Search for the cell housing the specified text and yield its (X, Y) center coordinate. 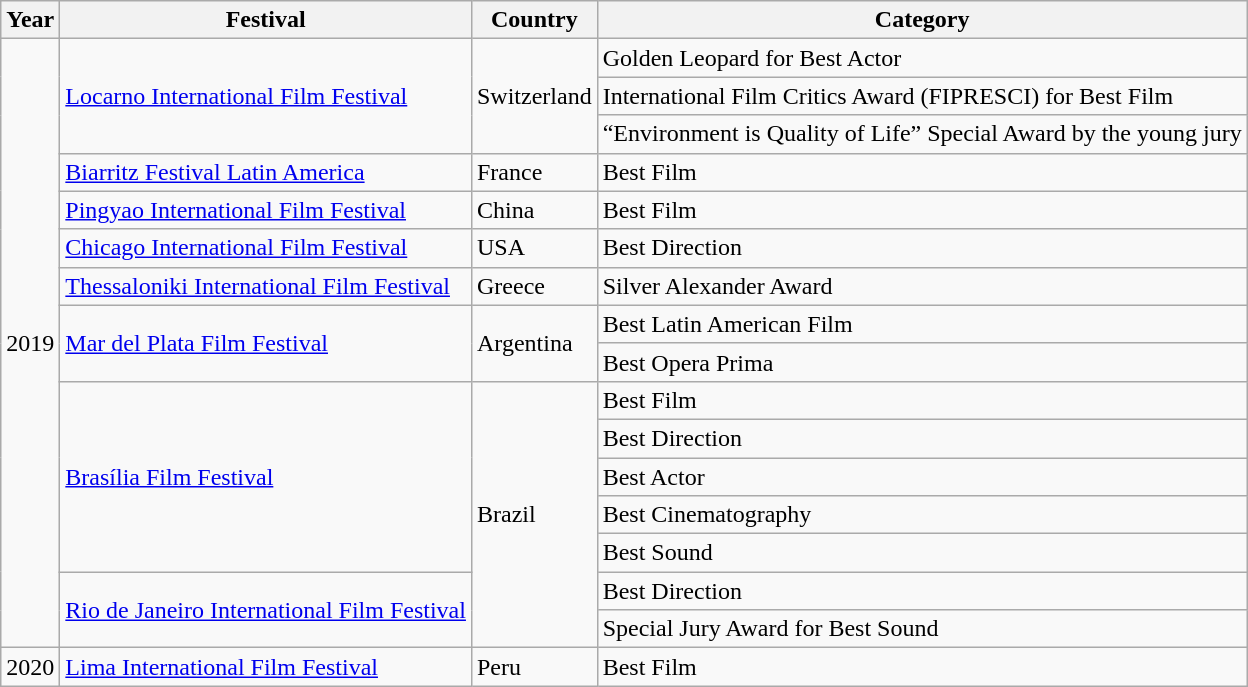
Year (30, 20)
Best Actor (922, 477)
Category (922, 20)
“Environment is Quality of Life” Special Award by the young jury (922, 134)
Best Opera Prima (922, 362)
Switzerland (534, 96)
Rio de Janeiro International Film Festival (266, 610)
International Film Critics Award (FIPRESCI) for Best Film (922, 96)
Biarritz Festival Latin America (266, 172)
Brazil (534, 514)
Pingyao International Film Festival (266, 210)
Argentina (534, 343)
2019 (30, 344)
Brasília Film Festival (266, 476)
Silver Alexander Award (922, 286)
China (534, 210)
Locarno International Film Festival (266, 96)
Festival (266, 20)
Best Cinematography (922, 515)
Mar del Plata Film Festival (266, 343)
Chicago International Film Festival (266, 248)
Country (534, 20)
Lima International Film Festival (266, 667)
Peru (534, 667)
Best Latin American Film (922, 324)
Golden Leopard for Best Actor (922, 58)
France (534, 172)
Special Jury Award for Best Sound (922, 629)
Greece (534, 286)
USA (534, 248)
Thessaloniki International Film Festival (266, 286)
Best Sound (922, 553)
2020 (30, 667)
